Provide the [X, Y] coordinate of the cell's center where the given text is located.  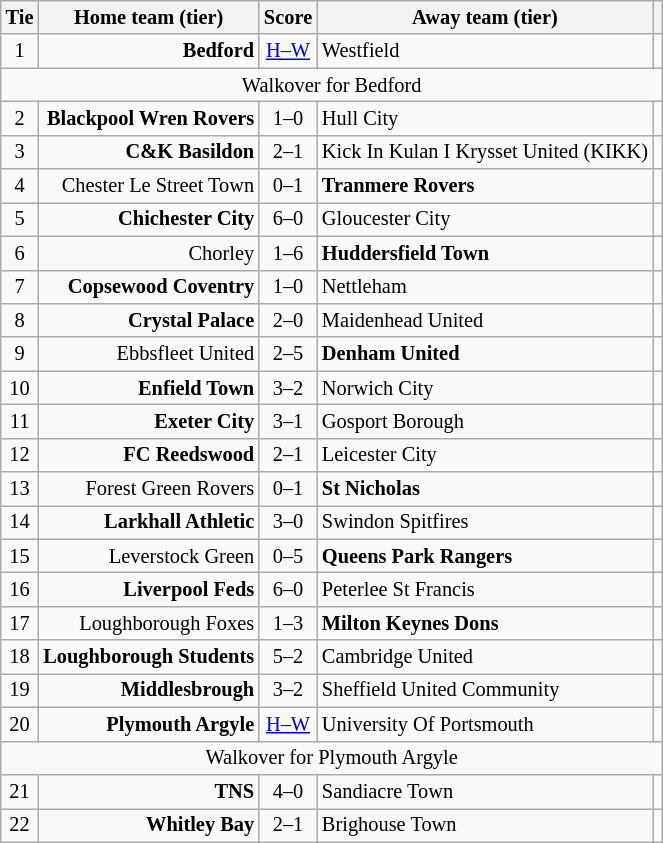
21 [20, 791]
Loughborough Foxes [148, 623]
7 [20, 287]
Cambridge United [485, 657]
Hull City [485, 118]
Sheffield United Community [485, 690]
Brighouse Town [485, 825]
20 [20, 724]
2–0 [288, 320]
Chichester City [148, 219]
Peterlee St Francis [485, 589]
Queens Park Rangers [485, 556]
Liverpool Feds [148, 589]
St Nicholas [485, 489]
Gloucester City [485, 219]
Larkhall Athletic [148, 522]
Walkover for Plymouth Argyle [332, 758]
Swindon Spitfires [485, 522]
22 [20, 825]
Crystal Palace [148, 320]
1–3 [288, 623]
2–5 [288, 354]
12 [20, 455]
Leverstock Green [148, 556]
Leicester City [485, 455]
Milton Keynes Dons [485, 623]
9 [20, 354]
Sandiacre Town [485, 791]
1–6 [288, 253]
Westfield [485, 51]
Chester Le Street Town [148, 186]
2 [20, 118]
Score [288, 17]
5–2 [288, 657]
Enfield Town [148, 388]
Nettleham [485, 287]
4 [20, 186]
5 [20, 219]
Home team (tier) [148, 17]
10 [20, 388]
Exeter City [148, 421]
Walkover for Bedford [332, 85]
3–0 [288, 522]
3–1 [288, 421]
Blackpool Wren Rovers [148, 118]
C&K Basildon [148, 152]
1 [20, 51]
Kick In Kulan I Krysset United (KIKK) [485, 152]
18 [20, 657]
4–0 [288, 791]
17 [20, 623]
Chorley [148, 253]
Forest Green Rovers [148, 489]
6 [20, 253]
16 [20, 589]
Bedford [148, 51]
14 [20, 522]
Copsewood Coventry [148, 287]
TNS [148, 791]
Huddersfield Town [485, 253]
11 [20, 421]
Away team (tier) [485, 17]
University Of Portsmouth [485, 724]
Ebbsfleet United [148, 354]
19 [20, 690]
15 [20, 556]
Norwich City [485, 388]
Tie [20, 17]
8 [20, 320]
FC Reedswood [148, 455]
Loughborough Students [148, 657]
Plymouth Argyle [148, 724]
3 [20, 152]
Denham United [485, 354]
0–5 [288, 556]
Maidenhead United [485, 320]
Whitley Bay [148, 825]
Middlesbrough [148, 690]
13 [20, 489]
Tranmere Rovers [485, 186]
Gosport Borough [485, 421]
